Identify which cell holds the provided text, then report its [x, y] central coordinate. 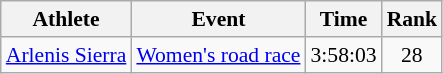
28 [412, 55]
Athlete [66, 19]
Women's road race [218, 55]
Event [218, 19]
3:58:03 [343, 55]
Arlenis Sierra [66, 55]
Rank [412, 19]
Time [343, 19]
